Return the (x, y) coordinate for the center point of the cell that contains the specified text.  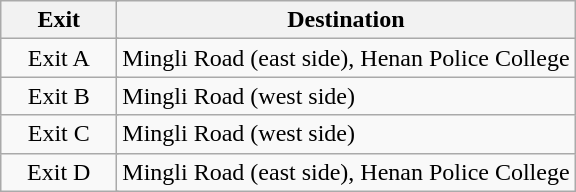
Exit B (59, 96)
Destination (346, 20)
Exit C (59, 134)
Exit A (59, 58)
Exit D (59, 172)
Exit (59, 20)
